Locate the cell with the specified text and output its [x, y] center coordinate. 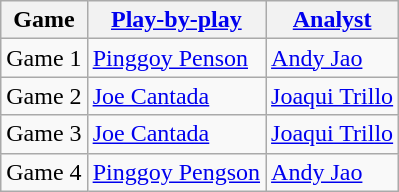
Game 4 [44, 172]
Game 2 [44, 96]
Analyst [332, 20]
Game [44, 20]
Pinggoy Pengson [176, 172]
Game 3 [44, 134]
Game 1 [44, 58]
Play-by-play [176, 20]
Pinggoy Penson [176, 58]
